From the cell containing the given text, extract its center point as [X, Y] coordinate. 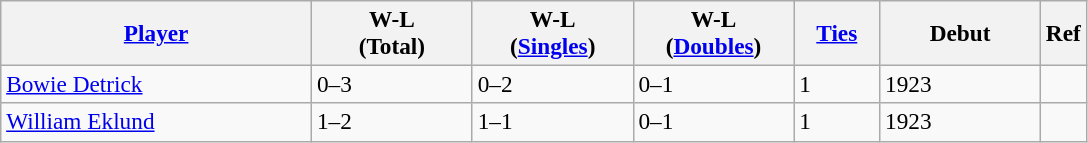
W-L(Total) [392, 32]
1–1 [552, 122]
Bowie Detrick [156, 84]
W-L(Singles) [552, 32]
1–2 [392, 122]
Debut [960, 32]
W-L(Doubles) [714, 32]
0–3 [392, 84]
Ties [837, 32]
William Eklund [156, 122]
Player [156, 32]
Ref [1063, 32]
0–2 [552, 84]
